Extract the (x, y) coordinate from the center of the cell holding the provided text.  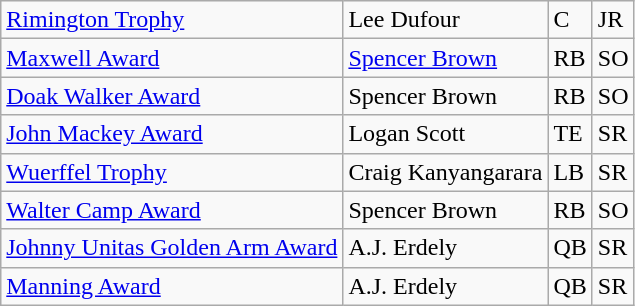
LB (570, 172)
Rimington Trophy (172, 20)
Maxwell Award (172, 58)
C (570, 20)
Doak Walker Award (172, 96)
Lee Dufour (446, 20)
Craig Kanyangarara (446, 172)
Walter Camp Award (172, 210)
Johnny Unitas Golden Arm Award (172, 248)
JR (613, 20)
Logan Scott (446, 134)
Wuerffel Trophy (172, 172)
TE (570, 134)
Manning Award (172, 286)
John Mackey Award (172, 134)
